Detect which cell encompasses the target text, then output its [x, y] center coordinate. 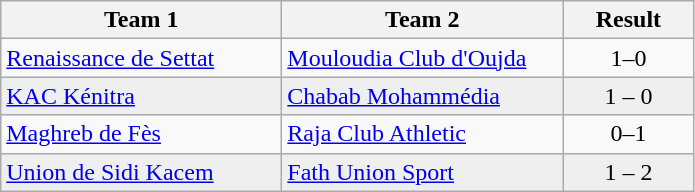
0–1 [628, 134]
Union de Sidi Kacem [142, 172]
Team 2 [422, 20]
Chabab Mohammédia [422, 96]
Maghreb de Fès [142, 134]
Mouloudia Club d'Oujda [422, 58]
Fath Union Sport [422, 172]
Team 1 [142, 20]
KAC Kénitra [142, 96]
Result [628, 20]
1 – 0 [628, 96]
Raja Club Athletic [422, 134]
Renaissance de Settat [142, 58]
1 – 2 [628, 172]
1–0 [628, 58]
